Pinpoint the cell where the given text exists, returning its (x, y) midpoint coordinate. 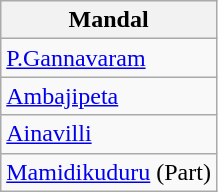
P.Gannavaram (109, 58)
Ainavilli (109, 134)
Mandal (109, 20)
Ambajipeta (109, 96)
Mamidikuduru (Part) (109, 172)
